Extract the [X, Y] coordinate from the center of the cell holding the provided text.  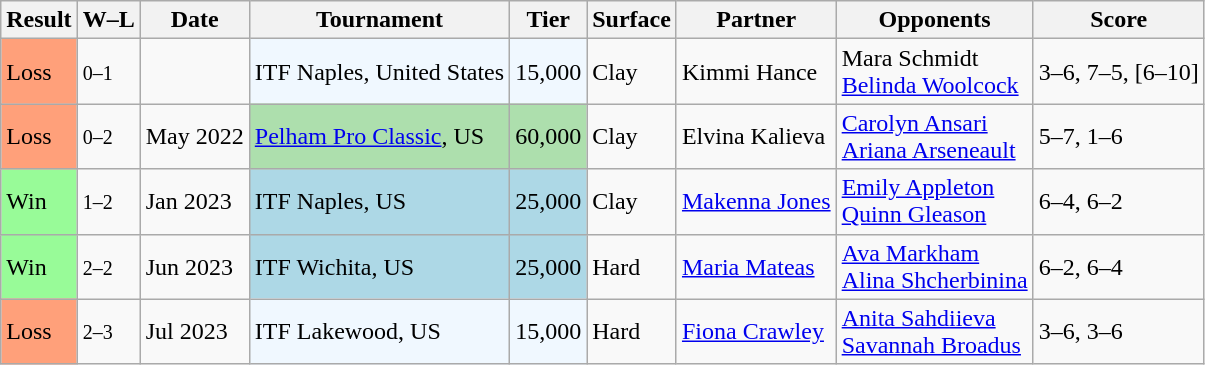
Opponents [934, 20]
60,000 [548, 136]
ITF Naples, United States [379, 72]
0–2 [108, 136]
Kimmi Hance [756, 72]
ITF Lakewood, US [379, 332]
Carolyn Ansari Ariana Arseneault [934, 136]
Jun 2023 [194, 266]
Tournament [379, 20]
6–4, 6–2 [1118, 202]
3–6, 3–6 [1118, 332]
ITF Naples, US [379, 202]
1–2 [108, 202]
Date [194, 20]
Jul 2023 [194, 332]
2–3 [108, 332]
Fiona Crawley [756, 332]
Maria Mateas [756, 266]
Emily Appleton Quinn Gleason [934, 202]
2–2 [108, 266]
Score [1118, 20]
W–L [108, 20]
6–2, 6–4 [1118, 266]
Ava Markham Alina Shcherbinina [934, 266]
Partner [756, 20]
Mara Schmidt Belinda Woolcock [934, 72]
Tier [548, 20]
ITF Wichita, US [379, 266]
Anita Sahdiieva Savannah Broadus [934, 332]
3–6, 7–5, [6–10] [1118, 72]
Makenna Jones [756, 202]
Elvina Kalieva [756, 136]
Result [39, 20]
Jan 2023 [194, 202]
0–1 [108, 72]
5–7, 1–6 [1118, 136]
Pelham Pro Classic, US [379, 136]
May 2022 [194, 136]
Surface [632, 20]
